Determine the [X, Y] coordinate at the center of the cell enclosing the given text.  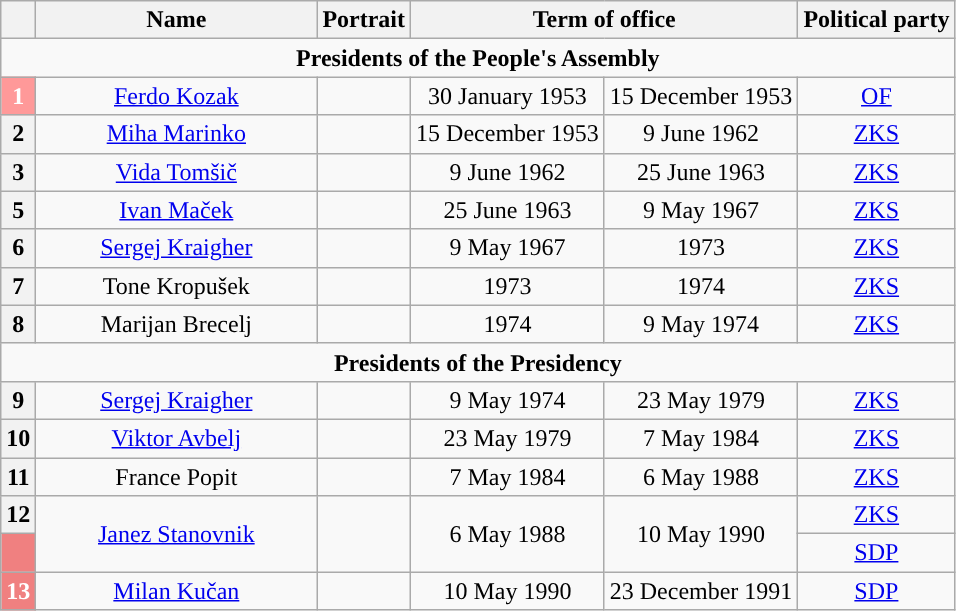
5 [18, 210]
Ferdo Kozak [176, 96]
1 [18, 96]
Portrait [364, 20]
7 [18, 286]
Vida Tomšič [176, 172]
Viktor Avbelj [176, 438]
France Popit [176, 477]
Political party [876, 20]
Marijan Brecelj [176, 324]
2 [18, 134]
30 January 1953 [508, 96]
3 [18, 172]
13 [18, 591]
11 [18, 477]
Presidents of the Presidency [478, 362]
Milan Kučan [176, 591]
6 [18, 248]
Ivan Maček [176, 210]
Term of office [604, 20]
OF [876, 96]
10 [18, 438]
9 [18, 400]
Janez Stanovnik [176, 534]
Miha Marinko [176, 134]
8 [18, 324]
23 December 1991 [701, 591]
Presidents of the People's Assembly [478, 58]
12 [18, 515]
Tone Kropušek [176, 286]
Name [176, 20]
